Extract the [x, y] coordinate from the center of the cell holding the provided text.  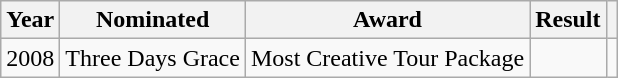
Year [30, 20]
Result [568, 20]
Award [387, 20]
Most Creative Tour Package [387, 58]
Three Days Grace [153, 58]
2008 [30, 58]
Nominated [153, 20]
